Pinpoint the cell where the given text exists, returning its [X, Y] midpoint coordinate. 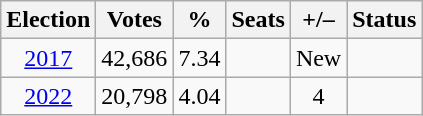
4.04 [200, 96]
Votes [134, 20]
% [200, 20]
New [318, 58]
4 [318, 96]
Seats [258, 20]
20,798 [134, 96]
Status [384, 20]
7.34 [200, 58]
+/– [318, 20]
Election [48, 20]
2017 [48, 58]
42,686 [134, 58]
2022 [48, 96]
